Return [X, Y] of the center of cell containing provided text 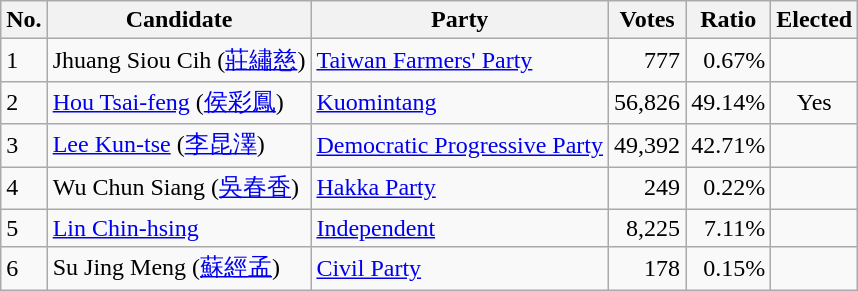
Wu Chun Siang (吳春香) [179, 188]
Jhuang Siou Cih (莊繡慈) [179, 60]
Taiwan Farmers' Party [460, 60]
5 [24, 228]
Lin Chin-hsing [179, 228]
Democratic Progressive Party [460, 146]
178 [648, 268]
777 [648, 60]
Candidate [179, 20]
3 [24, 146]
0.67% [728, 60]
49.14% [728, 102]
Yes [814, 102]
42.71% [728, 146]
249 [648, 188]
Kuomintang [460, 102]
2 [24, 102]
4 [24, 188]
Hakka Party [460, 188]
1 [24, 60]
Hou Tsai-feng (侯彩鳳) [179, 102]
7.11% [728, 228]
8,225 [648, 228]
Civil Party [460, 268]
0.15% [728, 268]
Elected [814, 20]
56,826 [648, 102]
Ratio [728, 20]
6 [24, 268]
No. [24, 20]
Su Jing Meng (蘇經孟) [179, 268]
49,392 [648, 146]
0.22% [728, 188]
Party [460, 20]
Independent [460, 228]
Lee Kun-tse (李昆澤) [179, 146]
Votes [648, 20]
